For the text-containing cell, return its midpoint in [X, Y] coordinate format. 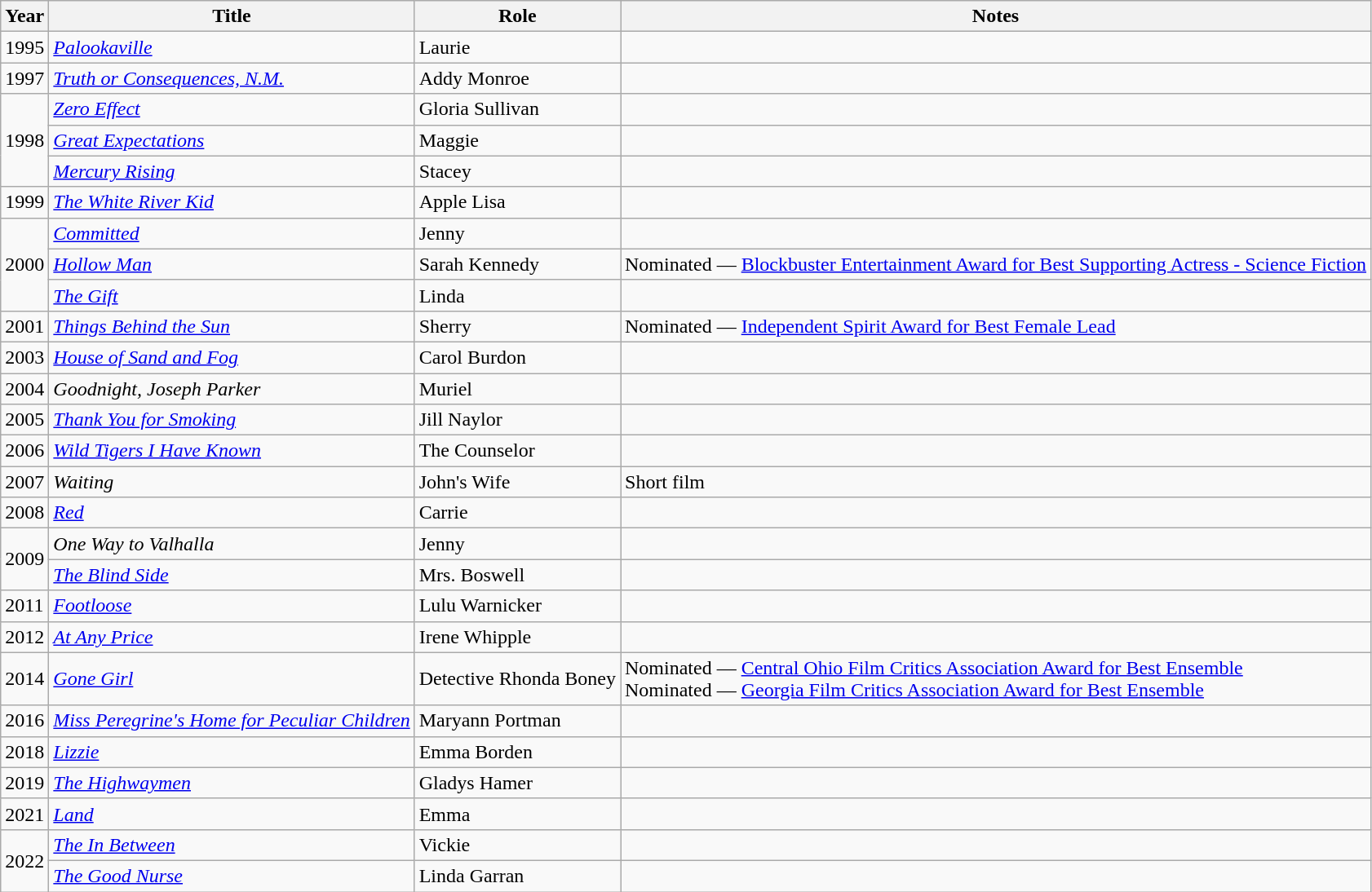
Role [517, 16]
John's Wife [517, 482]
Jill Naylor [517, 420]
Maryann Portman [517, 721]
One Way to Valhalla [232, 544]
2018 [24, 752]
The Blind Side [232, 575]
Linda Garran [517, 876]
2014 [24, 678]
Sherry [517, 326]
Lizzie [232, 752]
Irene Whipple [517, 637]
Addy Monroe [517, 78]
Sarah Kennedy [517, 264]
Truth or Consequences, N.M. [232, 78]
1995 [24, 47]
2000 [24, 264]
2022 [24, 860]
Maggie [517, 140]
Lulu Warnicker [517, 606]
Carrie [517, 513]
2001 [24, 326]
Wild Tigers I Have Known [232, 451]
Land [232, 814]
At Any Price [232, 637]
Nominated — Independent Spirit Award for Best Female Lead [995, 326]
The Highwaymen [232, 783]
The Gift [232, 295]
Nominated — Blockbuster Entertainment Award for Best Supporting Actress - Science Fiction [995, 264]
Vickie [517, 845]
2016 [24, 721]
Committed [232, 233]
2021 [24, 814]
Muriel [517, 389]
Goodnight, Joseph Parker [232, 389]
Footloose [232, 606]
2012 [24, 637]
Hollow Man [232, 264]
Palookaville [232, 47]
2004 [24, 389]
Red [232, 513]
2011 [24, 606]
Year [24, 16]
The In Between [232, 845]
2006 [24, 451]
Mrs. Boswell [517, 575]
Emma Borden [517, 752]
The White River Kid [232, 202]
Waiting [232, 482]
Apple Lisa [517, 202]
Nominated — Central Ohio Film Critics Association Award for Best EnsembleNominated — Georgia Film Critics Association Award for Best Ensemble [995, 678]
The Counselor [517, 451]
Short film [995, 482]
Thank You for Smoking [232, 420]
Great Expectations [232, 140]
Laurie [517, 47]
Title [232, 16]
Miss Peregrine's Home for Peculiar Children [232, 721]
Mercury Rising [232, 171]
Gladys Hamer [517, 783]
1998 [24, 140]
Gloria Sullivan [517, 109]
2007 [24, 482]
2005 [24, 420]
The Good Nurse [232, 876]
Zero Effect [232, 109]
1999 [24, 202]
Notes [995, 16]
2009 [24, 559]
House of Sand and Fog [232, 357]
Linda [517, 295]
Detective Rhonda Boney [517, 678]
2003 [24, 357]
Emma [517, 814]
2019 [24, 783]
Carol Burdon [517, 357]
Gone Girl [232, 678]
Things Behind the Sun [232, 326]
Stacey [517, 171]
2008 [24, 513]
1997 [24, 78]
